Scan for the cell matching the given text and deliver its (x, y) coordinate at center. 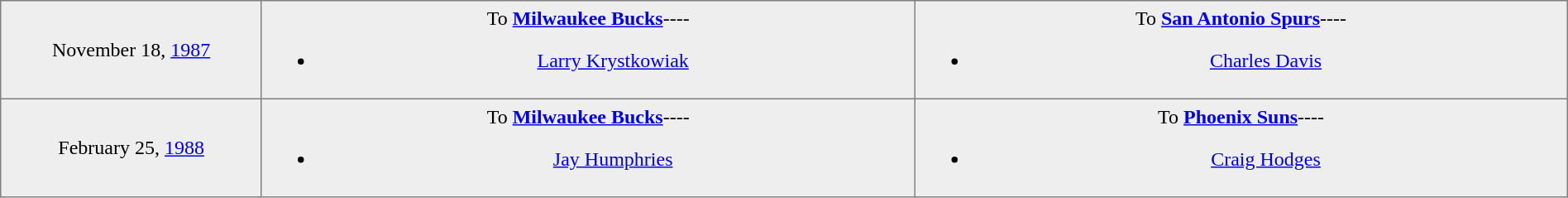
To Phoenix Suns----Craig Hodges (1241, 147)
To Milwaukee Bucks----Larry Krystkowiak (587, 50)
November 18, 1987 (131, 50)
February 25, 1988 (131, 147)
To San Antonio Spurs----Charles Davis (1241, 50)
To Milwaukee Bucks----Jay Humphries (587, 147)
